From the cell containing the given text, extract its center point as [x, y] coordinate. 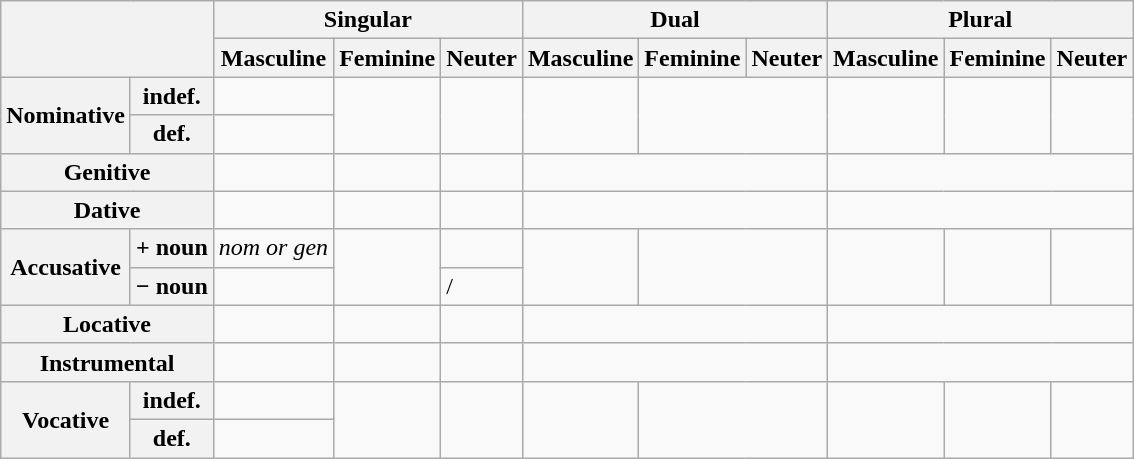
Instrumental [108, 362]
Accusative [66, 267]
Genitive [108, 172]
+ noun [172, 248]
Dual [674, 20]
Vocative [66, 419]
Singular [368, 20]
/ [482, 286]
Nominative [66, 115]
Plural [980, 20]
Dative [108, 210]
− noun [172, 286]
nom or gen [273, 248]
Locative [108, 324]
